Capture the cell that displays the provided text and extract its [x, y] central coordinate. 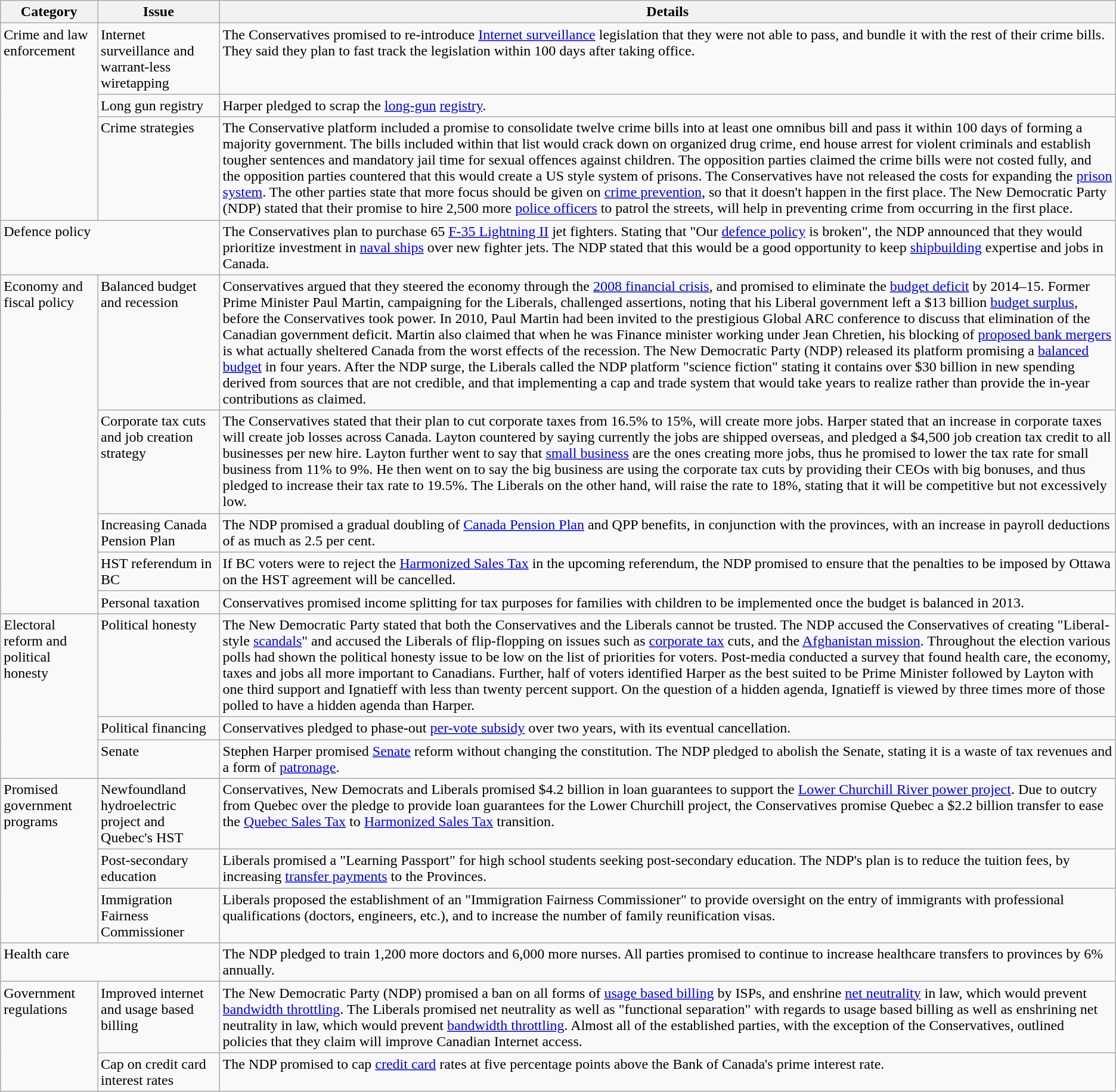
Newfoundland hydroelectric project and Quebec's HST [159, 814]
Issue [159, 12]
Political honesty [159, 665]
Promised government programs [49, 861]
Senate [159, 758]
Long gun registry [159, 106]
Health care [110, 962]
The NDP promised to cap credit card rates at five percentage points above the Bank of Canada's prime interest rate. [668, 1072]
Government regulations [49, 1037]
Crime strategies [159, 168]
Cap on credit card interest rates [159, 1072]
Electoral reform and political honesty [49, 696]
Post-secondary education [159, 869]
Improved internet and usage based billing [159, 1017]
Immigration Fairness Commissioner [159, 916]
Increasing Canada Pension Plan [159, 533]
Balanced budget and recession [159, 342]
Internet surveillance and warrant-less wiretapping [159, 58]
Personal taxation [159, 602]
Economy and fiscal policy [49, 444]
Details [668, 12]
Conservatives promised income splitting for tax purposes for families with children to be implemented once the budget is balanced in 2013. [668, 602]
Harper pledged to scrap the long-gun registry. [668, 106]
Corporate tax cuts and job creation strategy [159, 461]
Political financing [159, 728]
Defence policy [110, 247]
Crime and law enforcement [49, 122]
HST referendum in BC [159, 571]
Conservatives pledged to phase-out per-vote subsidy over two years, with its eventual cancellation. [668, 728]
Category [49, 12]
